Return [X, Y] of the center of cell containing provided text 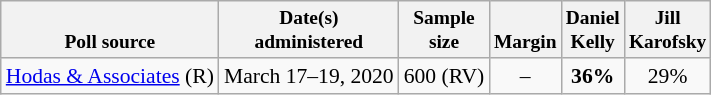
Hodas & Associates (R) [110, 76]
March 17–19, 2020 [309, 76]
Poll source [110, 30]
600 (RV) [444, 76]
Date(s)administered [309, 30]
– [525, 76]
Samplesize [444, 30]
JillKarofsky [668, 30]
29% [668, 76]
DanielKelly [592, 30]
36% [592, 76]
Margin [525, 30]
